Capture the cell that displays the provided text and extract its (X, Y) central coordinate. 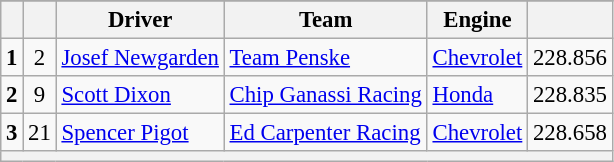
Scott Dixon (140, 95)
Team Penske (326, 58)
228.856 (570, 58)
Honda (477, 95)
1 (12, 58)
3 (12, 133)
9 (40, 95)
21 (40, 133)
Driver (140, 20)
228.835 (570, 95)
Chip Ganassi Racing (326, 95)
Team (326, 20)
Ed Carpenter Racing (326, 133)
Engine (477, 20)
Josef Newgarden (140, 58)
228.658 (570, 133)
Spencer Pigot (140, 133)
